Identify which cell holds the provided text, then report its [x, y] central coordinate. 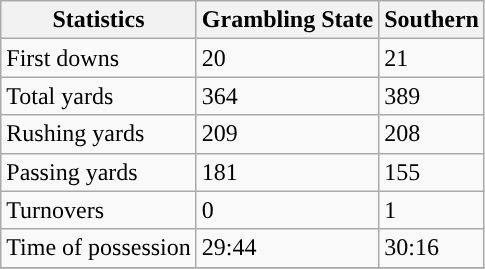
Time of possession [99, 248]
181 [287, 172]
155 [432, 172]
0 [287, 210]
389 [432, 96]
209 [287, 134]
Turnovers [99, 210]
21 [432, 58]
Grambling State [287, 20]
30:16 [432, 248]
1 [432, 210]
Passing yards [99, 172]
364 [287, 96]
208 [432, 134]
20 [287, 58]
Southern [432, 20]
First downs [99, 58]
Statistics [99, 20]
Rushing yards [99, 134]
29:44 [287, 248]
Total yards [99, 96]
